Pinpoint the cell where the given text exists, returning its (X, Y) midpoint coordinate. 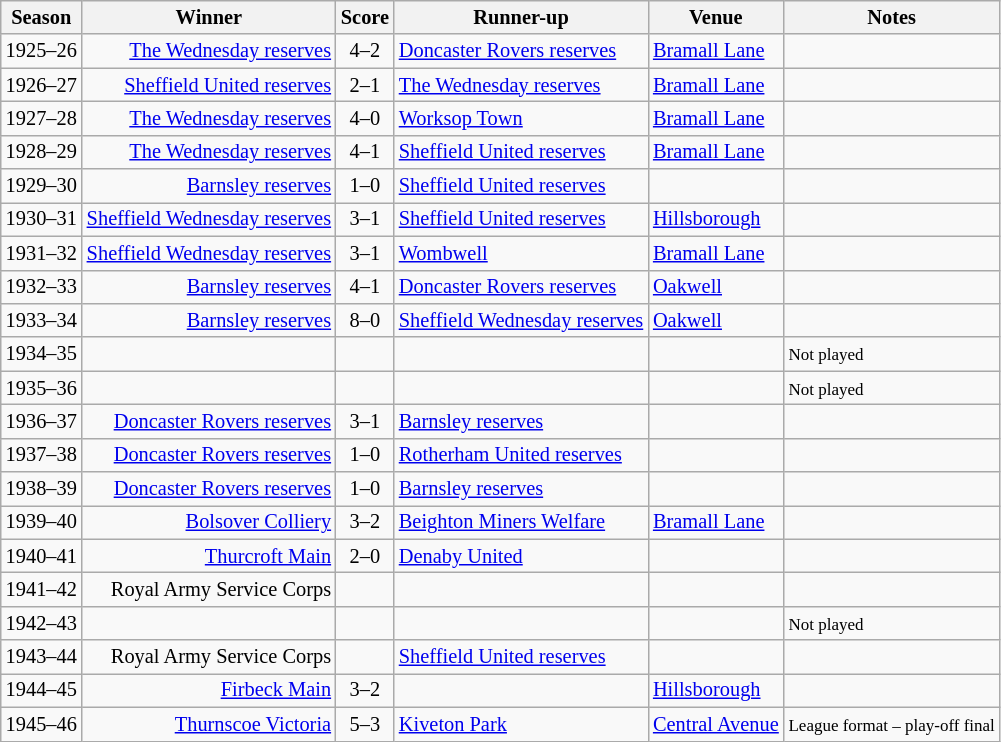
4–2 (365, 51)
1928–29 (42, 152)
Score (365, 17)
2–0 (365, 556)
Denaby United (521, 556)
1931–32 (42, 253)
Season (42, 17)
Wombwell (521, 253)
1938–39 (42, 489)
1934–35 (42, 354)
1935–36 (42, 388)
4–0 (365, 118)
8–0 (365, 320)
1925–26 (42, 51)
1932–33 (42, 287)
Beighton Miners Welfare (521, 522)
Firbeck Main (209, 690)
1945–46 (42, 724)
Worksop Town (521, 118)
1944–45 (42, 690)
Rotherham United reserves (521, 455)
1943–44 (42, 657)
Runner-up (521, 17)
Notes (892, 17)
Central Avenue (716, 724)
1941–42 (42, 589)
Bolsover Colliery (209, 522)
1937–38 (42, 455)
Thurcroft Main (209, 556)
Venue (716, 17)
League format – play-off final (892, 724)
1926–27 (42, 85)
1942–43 (42, 623)
Thurnscoe Victoria (209, 724)
1940–41 (42, 556)
5–3 (365, 724)
1930–31 (42, 219)
1929–30 (42, 186)
1939–40 (42, 522)
Winner (209, 17)
Kiveton Park (521, 724)
1933–34 (42, 320)
1927–28 (42, 118)
1936–37 (42, 421)
2–1 (365, 85)
